Locate the cell with the specified text and output its [X, Y] center coordinate. 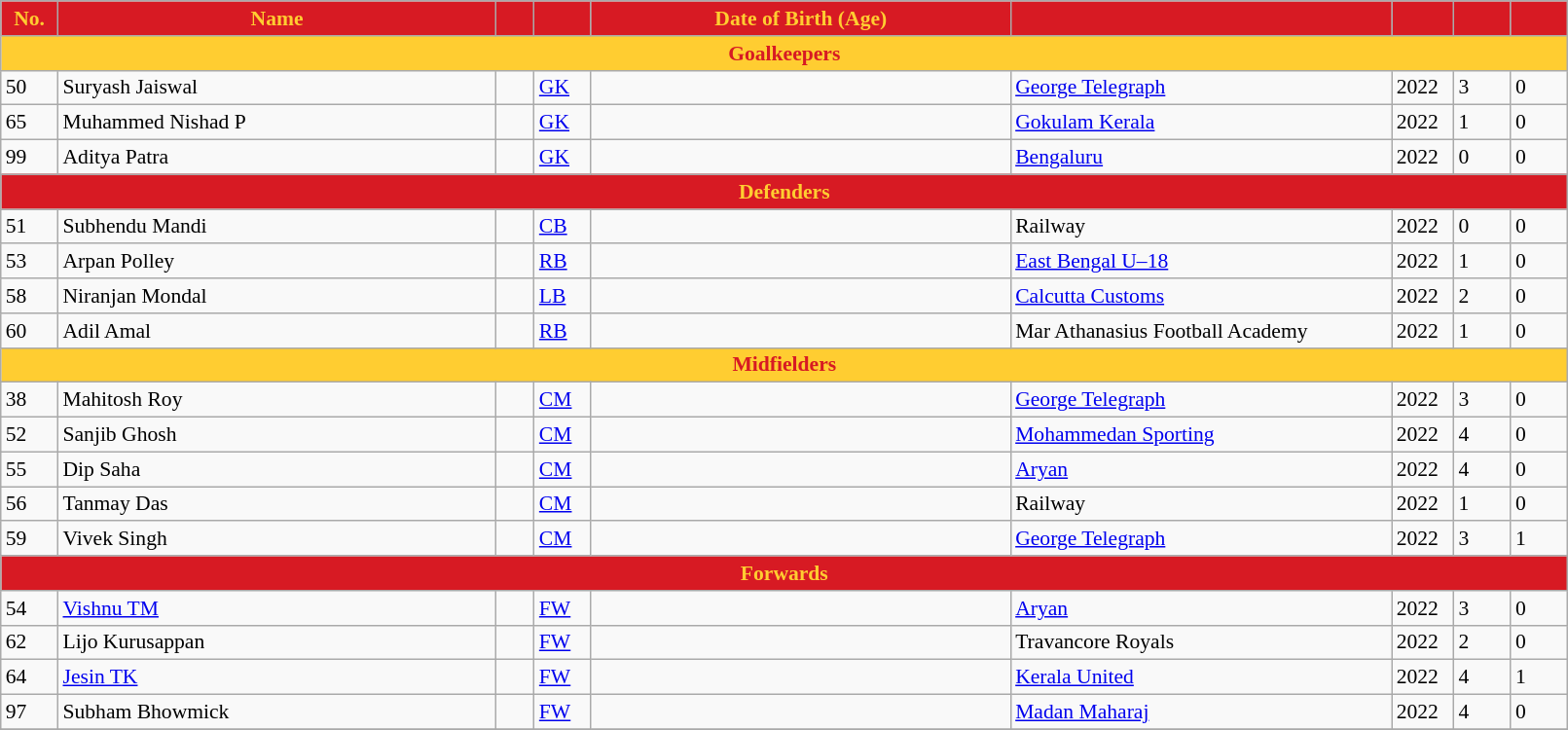
38 [29, 400]
54 [29, 608]
No. [29, 18]
Defenders [784, 192]
Forwards [784, 573]
Adil Amal [276, 331]
Name [276, 18]
Goalkeepers [784, 54]
58 [29, 296]
Dip Saha [276, 469]
Bengaluru [1201, 158]
56 [29, 504]
Gokulam Kerala [1201, 123]
97 [29, 712]
Subhendu Mandi [276, 227]
60 [29, 331]
Sanjib Ghosh [276, 435]
99 [29, 158]
Mohammedan Sporting [1201, 435]
Mar Athanasius Football Academy [1201, 331]
65 [29, 123]
Subham Bhowmick [276, 712]
Madan Maharaj [1201, 712]
Arpan Polley [276, 262]
Kerala United [1201, 677]
Jesin TK [276, 677]
64 [29, 677]
Date of Birth (Age) [800, 18]
51 [29, 227]
Calcutta Customs [1201, 296]
Aditya Patra [276, 158]
59 [29, 539]
Tanmay Das [276, 504]
LB [563, 296]
50 [29, 88]
Travancore Royals [1201, 642]
Muhammed Nishad P [276, 123]
Lijo Kurusappan [276, 642]
52 [29, 435]
Mahitosh Roy [276, 400]
Vishnu TM [276, 608]
CB [563, 227]
62 [29, 642]
Vivek Singh [276, 539]
53 [29, 262]
55 [29, 469]
Niranjan Mondal [276, 296]
East Bengal U–18 [1201, 262]
Suryash Jaiswal [276, 88]
Midfielders [784, 365]
